For the text-containing cell, return its midpoint in (x, y) coordinate format. 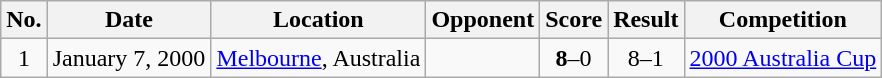
Date (129, 20)
January 7, 2000 (129, 58)
2000 Australia Cup (783, 58)
8–1 (646, 58)
Result (646, 20)
1 (24, 58)
Melbourne, Australia (318, 58)
Location (318, 20)
Competition (783, 20)
Score (574, 20)
Opponent (483, 20)
No. (24, 20)
8–0 (574, 58)
